Return the (x, y) coordinate for the center point of the cell that contains the specified text.  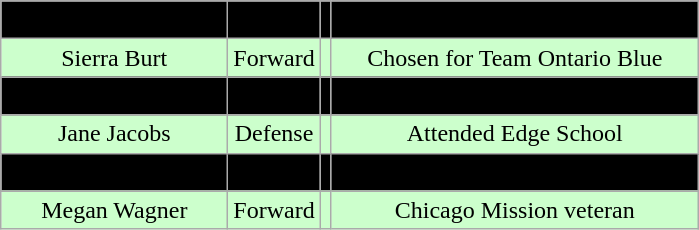
Chicago Mission veteran (514, 210)
1 of 3 recruits from Chicago Mission (514, 20)
Christiana von Aulock (114, 172)
Chosen for Team Ontario Blue (514, 58)
Sierra Burt (114, 58)
Hannah Alt (114, 20)
Competed with Team Ontario Red (514, 96)
Attended Edge School (514, 134)
Defender for Chicago Mission (514, 172)
Jane Jacobs (114, 134)
Mariah Hinds (114, 96)
Megan Wagner (114, 210)
